Provide the (X, Y) coordinate of the cell's center where the given text is located.  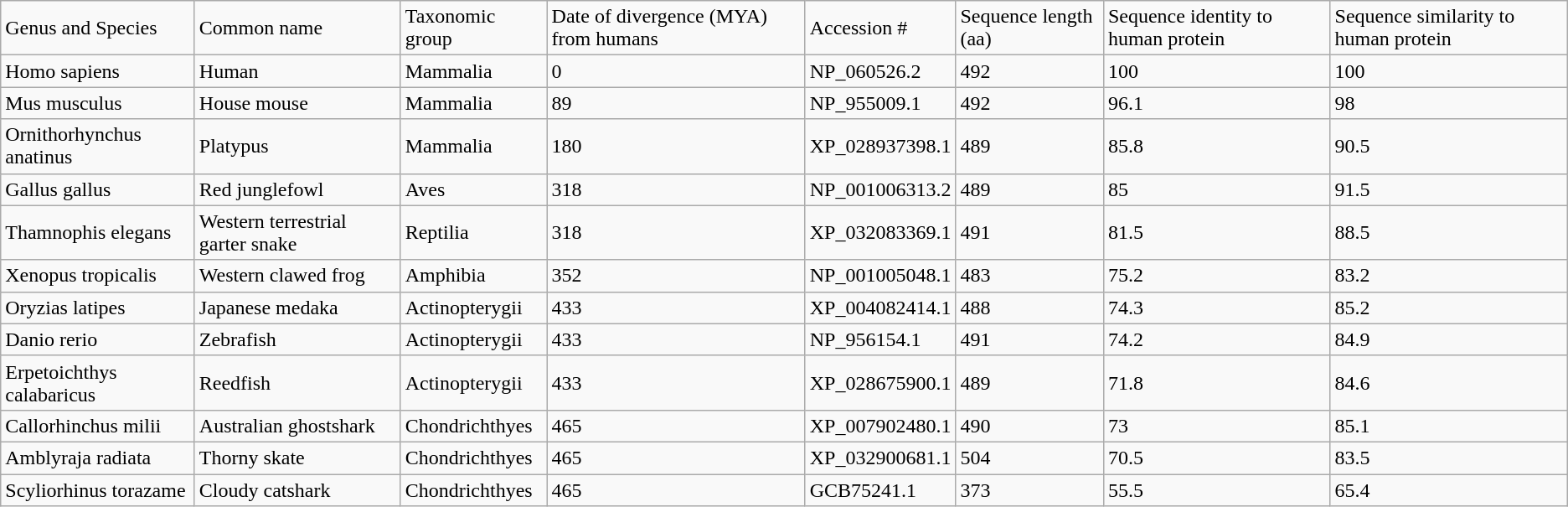
Oryzias latipes (98, 308)
373 (1029, 490)
85.1 (1449, 426)
96.1 (1216, 103)
Gallus gallus (98, 189)
House mouse (297, 103)
74.2 (1216, 339)
NP_955009.1 (880, 103)
Amphibia (474, 276)
Thorny skate (297, 458)
Callorhinchus milii (98, 426)
Erpetoichthys calabaricus (98, 382)
83.5 (1449, 458)
Platypus (297, 146)
90.5 (1449, 146)
65.4 (1449, 490)
Common name (297, 28)
352 (676, 276)
85 (1216, 189)
XP_032083369.1 (880, 233)
75.2 (1216, 276)
85.8 (1216, 146)
Thamnophis elegans (98, 233)
83.2 (1449, 276)
Australian ghostshark (297, 426)
71.8 (1216, 382)
Western clawed frog (297, 276)
Scyliorhinus torazame (98, 490)
NP_001005048.1 (880, 276)
Ornithorhynchus anatinus (98, 146)
Human (297, 71)
55.5 (1216, 490)
70.5 (1216, 458)
Accession # (880, 28)
Date of divergence (MYA) from humans (676, 28)
Genus and Species (98, 28)
84.6 (1449, 382)
Aves (474, 189)
XP_007902480.1 (880, 426)
73 (1216, 426)
85.2 (1449, 308)
GCB75241.1 (880, 490)
98 (1449, 103)
89 (676, 103)
Cloudy catshark (297, 490)
Red junglefowl (297, 189)
84.9 (1449, 339)
Amblyraja radiata (98, 458)
490 (1029, 426)
Mus musculus (98, 103)
483 (1029, 276)
Japanese medaka (297, 308)
Danio rerio (98, 339)
NP_060526.2 (880, 71)
0 (676, 71)
Sequence length (aa) (1029, 28)
504 (1029, 458)
488 (1029, 308)
Reptilia (474, 233)
Reedfish (297, 382)
Zebrafish (297, 339)
Taxonomic group (474, 28)
XP_028937398.1 (880, 146)
81.5 (1216, 233)
74.3 (1216, 308)
NP_001006313.2 (880, 189)
NP_956154.1 (880, 339)
Western terrestrial garter snake (297, 233)
88.5 (1449, 233)
Sequence identity to human protein (1216, 28)
XP_004082414.1 (880, 308)
91.5 (1449, 189)
Sequence similarity to human protein (1449, 28)
Homo sapiens (98, 71)
180 (676, 146)
XP_028675900.1 (880, 382)
Xenopus tropicalis (98, 276)
XP_032900681.1 (880, 458)
